Search for the cell housing the specified text and yield its [x, y] center coordinate. 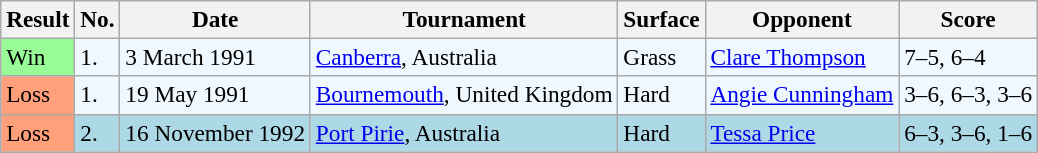
3 March 1991 [215, 57]
2. [98, 133]
16 November 1992 [215, 133]
Angie Cunningham [802, 95]
Tessa Price [802, 133]
Opponent [802, 19]
Win [38, 57]
6–3, 3–6, 1–6 [968, 133]
Tournament [464, 19]
Canberra, Australia [464, 57]
Score [968, 19]
7–5, 6–4 [968, 57]
Surface [662, 19]
Clare Thompson [802, 57]
Date [215, 19]
No. [98, 19]
Bournemouth, United Kingdom [464, 95]
3–6, 6–3, 3–6 [968, 95]
Grass [662, 57]
19 May 1991 [215, 95]
Result [38, 19]
Port Pirie, Australia [464, 133]
